Provide the [X, Y] coordinate of the cell's center where the given text is located.  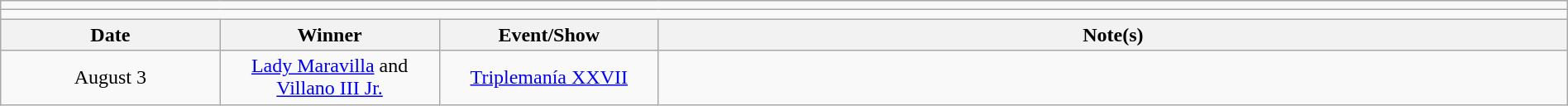
Triplemanía XXVII [549, 78]
Winner [329, 35]
Note(s) [1113, 35]
Event/Show [549, 35]
Date [111, 35]
Lady Maravilla and Villano III Jr. [329, 78]
August 3 [111, 78]
